Return the [X, Y] coordinate for the center point of the cell that contains the specified text.  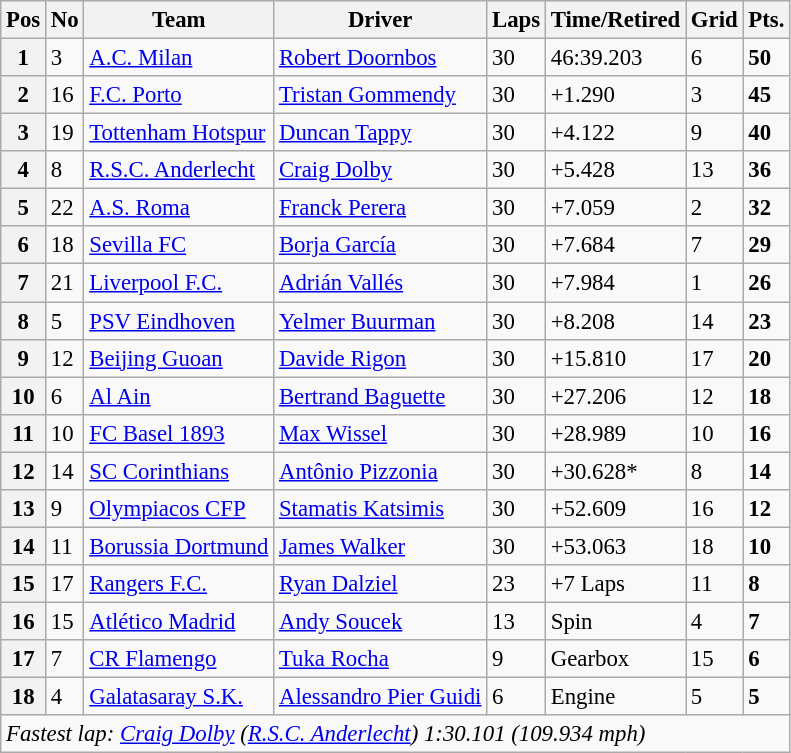
+7 Laps [615, 584]
29 [766, 245]
Duncan Tappy [380, 133]
Tuka Rocha [380, 659]
Borussia Dortmund [179, 546]
+52.609 [615, 509]
Franck Perera [380, 208]
Sevilla FC [179, 245]
Andy Soucek [380, 621]
Antônio Pizzonia [380, 471]
+8.208 [615, 321]
Beijing Guoan [179, 358]
Al Ain [179, 396]
19 [65, 133]
+53.063 [615, 546]
46:39.203 [615, 58]
Bertrand Baguette [380, 396]
Tristan Gommendy [380, 95]
Fastest lap: Craig Dolby (R.S.C. Anderlecht) 1:30.101 (109.934 mph) [396, 734]
20 [766, 358]
Max Wissel [380, 433]
Gearbox [615, 659]
FC Basel 1893 [179, 433]
40 [766, 133]
36 [766, 170]
21 [65, 283]
CR Flamengo [179, 659]
Time/Retired [615, 20]
Craig Dolby [380, 170]
45 [766, 95]
Robert Doornbos [380, 58]
Galatasaray S.K. [179, 697]
Spin [615, 621]
PSV Eindhoven [179, 321]
Laps [516, 20]
Stamatis Katsimis [380, 509]
Alessandro Pier Guidi [380, 697]
Yelmer Buurman [380, 321]
James Walker [380, 546]
22 [65, 208]
Liverpool F.C. [179, 283]
A.C. Milan [179, 58]
Pts. [766, 20]
+27.206 [615, 396]
SC Corinthians [179, 471]
+15.810 [615, 358]
+30.628* [615, 471]
Olympiacos CFP [179, 509]
F.C. Porto [179, 95]
+1.290 [615, 95]
Borja García [380, 245]
No [65, 20]
Engine [615, 697]
Tottenham Hotspur [179, 133]
A.S. Roma [179, 208]
26 [766, 283]
+7.984 [615, 283]
50 [766, 58]
Atlético Madrid [179, 621]
R.S.C. Anderlecht [179, 170]
Driver [380, 20]
+7.684 [615, 245]
Pos [24, 20]
+4.122 [615, 133]
Grid [714, 20]
Davide Rigon [380, 358]
Adrián Vallés [380, 283]
32 [766, 208]
Ryan Dalziel [380, 584]
+28.989 [615, 433]
Rangers F.C. [179, 584]
Team [179, 20]
+5.428 [615, 170]
+7.059 [615, 208]
